Provide the (X, Y) coordinate of the cell's center where the given text is located.  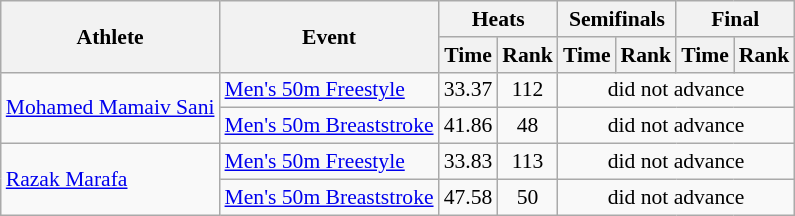
Mohamed Mamaiv Sani (110, 108)
50 (528, 197)
48 (528, 126)
Athlete (110, 36)
33.83 (468, 162)
Event (330, 36)
47.58 (468, 197)
112 (528, 90)
Semifinals (617, 19)
Heats (498, 19)
41.86 (468, 126)
Final (735, 19)
113 (528, 162)
Razak Marafa (110, 180)
33.37 (468, 90)
